Scan for the cell matching the given text and deliver its [x, y] coordinate at center. 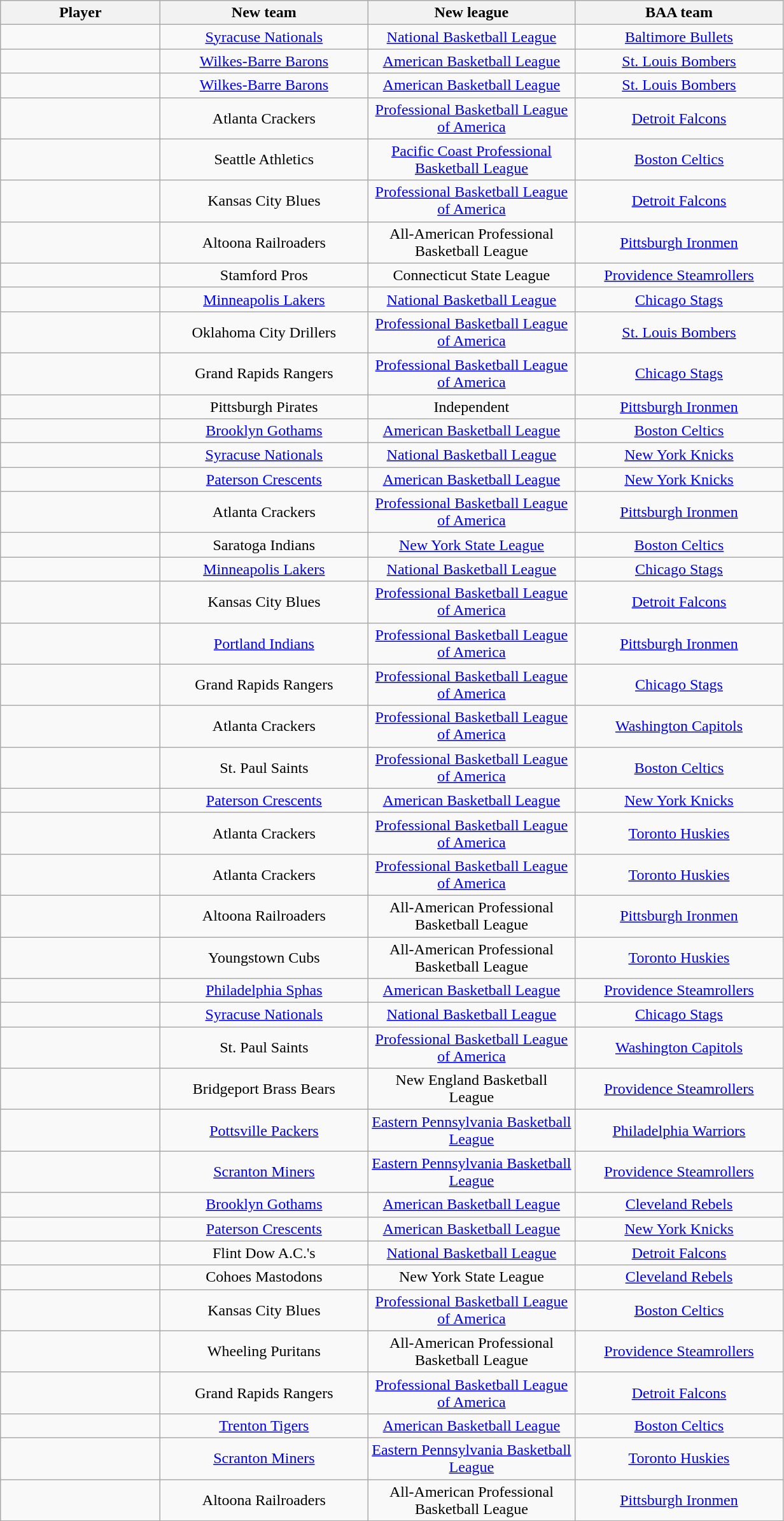
Philadelphia Warriors [679, 1131]
Wheeling Puritans [264, 1351]
Bridgeport Brass Bears [264, 1089]
Philadelphia Sphas [264, 991]
Player [80, 13]
BAA team [679, 13]
Pottsville Packers [264, 1131]
Flint Dow A.C.'s [264, 1253]
New team [264, 13]
Seattle Athletics [264, 159]
Pittsburgh Pirates [264, 407]
Pacific Coast Professional Basketball League [472, 159]
Baltimore Bullets [679, 37]
New England Basketball League [472, 1089]
Oklahoma City Drillers [264, 332]
Trenton Tigers [264, 1425]
Youngstown Cubs [264, 958]
Cohoes Mastodons [264, 1277]
Stamford Pros [264, 275]
Connecticut State League [472, 275]
Independent [472, 407]
Portland Indians [264, 643]
New league [472, 13]
Saratoga Indians [264, 545]
